From the cell containing the given text, extract its center point as [X, Y] coordinate. 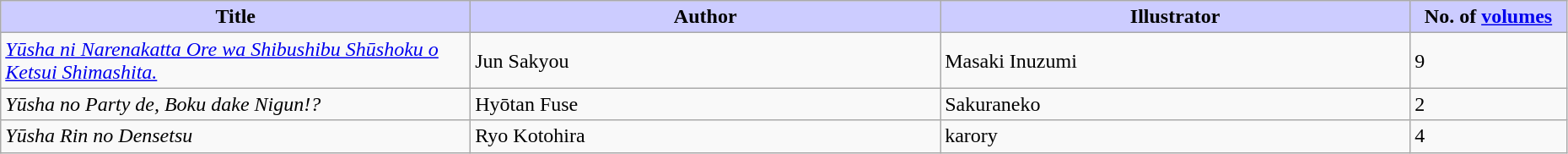
karory [1176, 136]
No. of volumes [1489, 17]
Yūsha no Party de, Boku dake Nigun!? [236, 104]
2 [1489, 104]
4 [1489, 136]
Title [236, 17]
Sakuraneko [1176, 104]
Ryo Kotohira [705, 136]
Yūsha Rin no Densetsu [236, 136]
Illustrator [1176, 17]
Masaki Inuzumi [1176, 61]
Yūsha ni Narenakatta Ore wa Shibushibu Shūshoku o Ketsui Shimashita. [236, 61]
Hyōtan Fuse [705, 104]
9 [1489, 61]
Author [705, 17]
Jun Sakyou [705, 61]
